Detect which cell encompasses the target text, then output its (x, y) center coordinate. 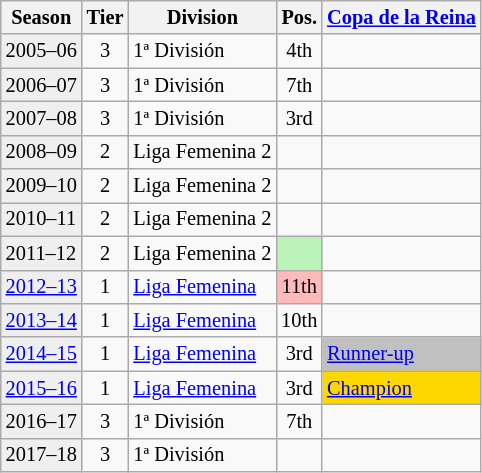
2006–07 (42, 85)
2010–11 (42, 219)
2009–10 (42, 186)
Champion (402, 388)
Tier (106, 17)
Division (202, 17)
2012–13 (42, 287)
Season (42, 17)
2011–12 (42, 253)
Runner-up (402, 354)
2016–17 (42, 421)
2014–15 (42, 354)
2017–18 (42, 455)
Pos. (299, 17)
10th (299, 320)
Copa de la Reina (402, 17)
2008–09 (42, 152)
11th (299, 287)
2005–06 (42, 51)
2007–08 (42, 118)
2015–16 (42, 388)
4th (299, 51)
2013–14 (42, 320)
